Return [X, Y] of the center of cell containing provided text 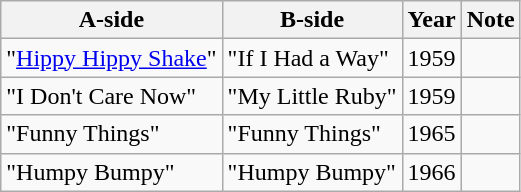
1966 [432, 172]
Note [490, 20]
A-side [112, 20]
"If I Had a Way" [312, 58]
B-side [312, 20]
"I Don't Care Now" [112, 96]
1965 [432, 134]
Year [432, 20]
"Hippy Hippy Shake" [112, 58]
"My Little Ruby" [312, 96]
